Return (X, Y) of the center of cell containing provided text 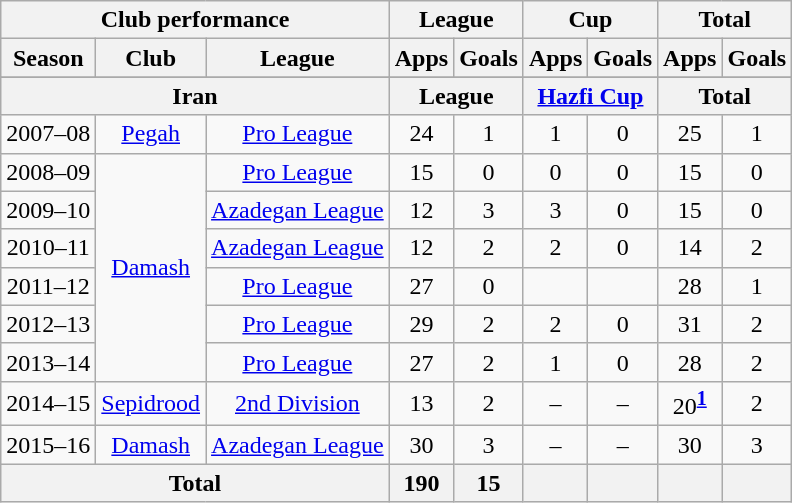
2015–16 (48, 445)
2008–09 (48, 172)
Sepidrood (151, 404)
Season (48, 58)
2010–11 (48, 248)
2011–12 (48, 286)
201 (690, 404)
Iran (195, 96)
Cup (590, 20)
Hazfi Cup (590, 96)
13 (421, 404)
29 (421, 324)
190 (421, 483)
14 (690, 248)
Pegah (151, 134)
2012–13 (48, 324)
31 (690, 324)
24 (421, 134)
2014–15 (48, 404)
Club performance (195, 20)
25 (690, 134)
2nd Division (298, 404)
2007–08 (48, 134)
2013–14 (48, 362)
2009–10 (48, 210)
Club (151, 58)
